From the cell containing the given text, extract its center point as (x, y) coordinate. 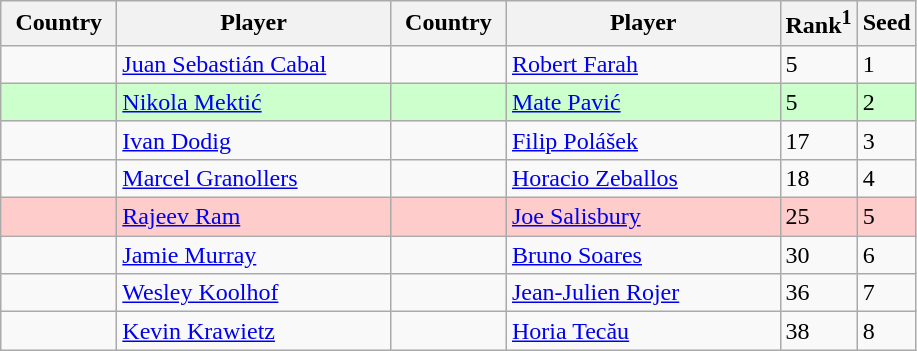
Rank1 (818, 24)
4 (886, 178)
Bruno Soares (643, 255)
36 (818, 293)
6 (886, 255)
Kevin Krawietz (254, 331)
Horia Tecău (643, 331)
25 (818, 217)
Seed (886, 24)
Rajeev Ram (254, 217)
38 (818, 331)
3 (886, 140)
Mate Pavić (643, 102)
18 (818, 178)
30 (818, 255)
7 (886, 293)
Jamie Murray (254, 255)
Nikola Mektić (254, 102)
Marcel Granollers (254, 178)
Wesley Koolhof (254, 293)
Juan Sebastián Cabal (254, 64)
Joe Salisbury (643, 217)
8 (886, 331)
Ivan Dodig (254, 140)
1 (886, 64)
Horacio Zeballos (643, 178)
17 (818, 140)
Filip Polášek (643, 140)
2 (886, 102)
Robert Farah (643, 64)
Jean-Julien Rojer (643, 293)
